Scan for the cell matching the given text and deliver its [x, y] coordinate at center. 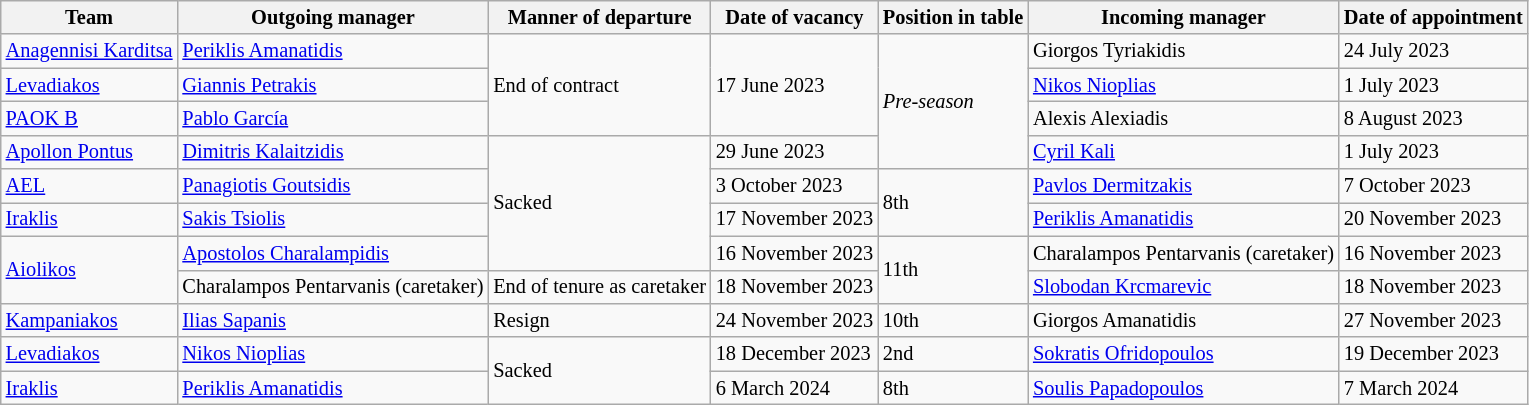
Giorgos Tyriakidis [1184, 51]
Date of appointment [1434, 17]
Giorgos Amanatidis [1184, 320]
Pavlos Dermitzakis [1184, 186]
Kampaniakos [90, 320]
Sakis Tsiolis [332, 219]
2nd [953, 354]
20 Νοvember 2023 [1434, 219]
18 December 2023 [794, 354]
10th [953, 320]
19 December 2023 [1434, 354]
17 June 2023 [794, 84]
27 November 2023 [1434, 320]
AEL [90, 186]
Sokratis Ofridopoulos [1184, 354]
29 June 2023 [794, 152]
Aiolikos [90, 270]
24 November 2023 [794, 320]
Pre-season [953, 102]
Ilias Sapanis [332, 320]
Resign [600, 320]
Manner of departure [600, 17]
Cyril Kali [1184, 152]
6 March 2024 [794, 388]
Incoming manager [1184, 17]
17 Νovember 2023 [794, 219]
Alexis Alexiadis [1184, 118]
Giannis Petrakis [332, 85]
End of contract [600, 84]
PAOK B [90, 118]
Apostolos Charalampidis [332, 253]
8 August 2023 [1434, 118]
Anagennisi Karditsa [90, 51]
Panagiotis Goutsidis [332, 186]
Position in table [953, 17]
Dimitris Kalaitzidis [332, 152]
3 October 2023 [794, 186]
24 July 2023 [1434, 51]
7 October 2023 [1434, 186]
Slobodan Krcmarevic [1184, 287]
Date of vacancy [794, 17]
11th [953, 270]
Team [90, 17]
Pablo García [332, 118]
End of tenure as caretaker [600, 287]
Apollon Pontus [90, 152]
Outgoing manager [332, 17]
7 March 2024 [1434, 388]
Soulis Papadopoulos [1184, 388]
